From the cell containing the given text, extract its center point as [x, y] coordinate. 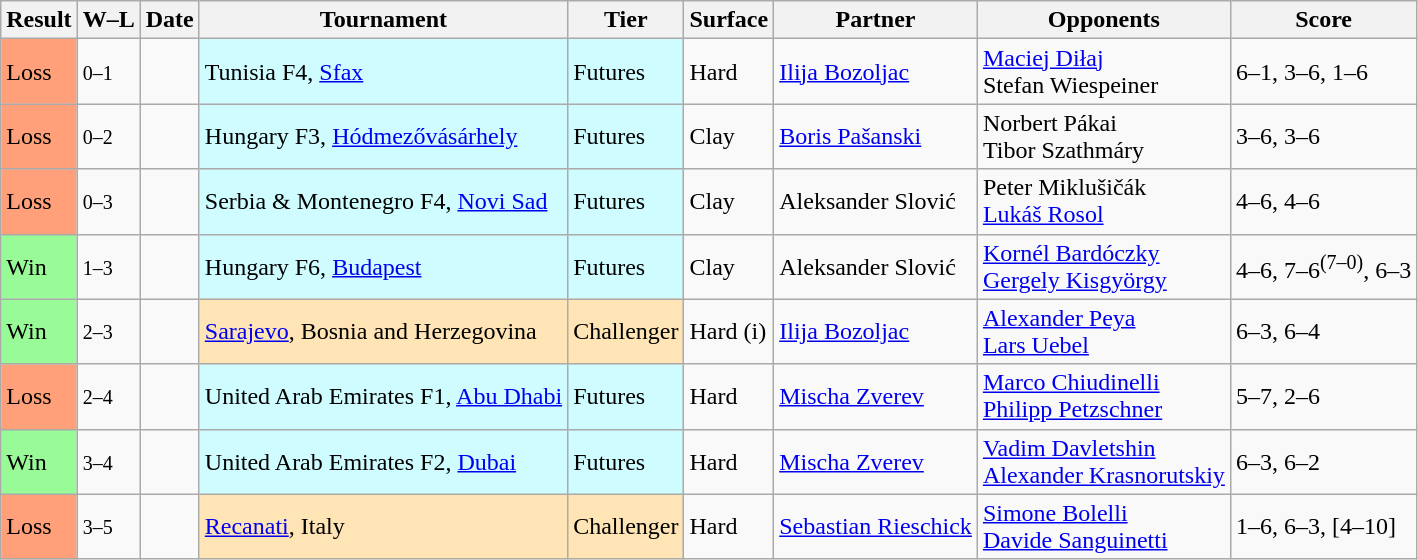
Hungary F6, Budapest [383, 266]
Boris Pašanski [876, 136]
Surface [729, 20]
Result [39, 20]
W–L [108, 20]
United Arab Emirates F2, Dubai [383, 462]
0–2 [108, 136]
2–3 [108, 332]
Score [1323, 20]
Date [170, 20]
6–3, 6–4 [1323, 332]
3–4 [108, 462]
Peter Miklušičák Lukáš Rosol [1104, 202]
6–3, 6–2 [1323, 462]
Sebastian Rieschick [876, 526]
0–3 [108, 202]
Tunisia F4, Sfax [383, 72]
Hungary F3, Hódmezővásárhely [383, 136]
Kornél Bardóczky Gergely Kisgyörgy [1104, 266]
Norbert Pákai Tibor Szathmáry [1104, 136]
United Arab Emirates F1, Abu Dhabi [383, 396]
Recanati, Italy [383, 526]
0–1 [108, 72]
Tournament [383, 20]
3–6, 3–6 [1323, 136]
Partner [876, 20]
2–4 [108, 396]
1–3 [108, 266]
1–6, 6–3, [4–10] [1323, 526]
Serbia & Montenegro F4, Novi Sad [383, 202]
Tier [626, 20]
Hard (i) [729, 332]
Maciej Diłaj Stefan Wiespeiner [1104, 72]
Alexander Peya Lars Uebel [1104, 332]
4–6, 7–6(7–0), 6–3 [1323, 266]
5–7, 2–6 [1323, 396]
6–1, 3–6, 1–6 [1323, 72]
Marco Chiudinelli Philipp Petzschner [1104, 396]
4–6, 4–6 [1323, 202]
Opponents [1104, 20]
3–5 [108, 526]
Sarajevo, Bosnia and Herzegovina [383, 332]
Simone Bolelli Davide Sanguinetti [1104, 526]
Vadim Davletshin Alexander Krasnorutskiy [1104, 462]
